Return (X, Y) of the center of cell containing provided text 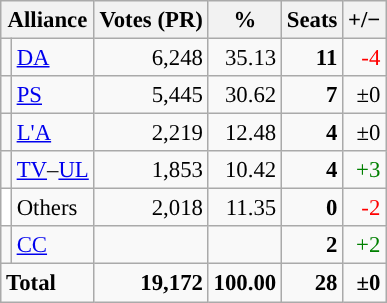
5,445 (151, 95)
10.42 (244, 170)
CC (52, 245)
Seats (312, 20)
+/− (364, 20)
PS (52, 95)
0 (312, 208)
11 (312, 58)
Others (52, 208)
+3 (364, 170)
11.35 (244, 208)
TV–UL (52, 170)
2,018 (151, 208)
-4 (364, 58)
28 (312, 283)
100.00 (244, 283)
2,219 (151, 133)
L'A (52, 133)
12.48 (244, 133)
7 (312, 95)
19,172 (151, 283)
Votes (PR) (151, 20)
-2 (364, 208)
DA (52, 58)
35.13 (244, 58)
1,853 (151, 170)
30.62 (244, 95)
Total (48, 283)
% (244, 20)
Alliance (48, 20)
6,248 (151, 58)
+2 (364, 245)
2 (312, 245)
